Capture the cell that displays the provided text and extract its [X, Y] central coordinate. 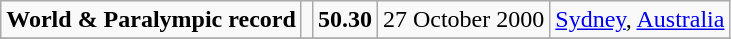
50.30 [344, 20]
Sydney, Australia [640, 20]
World & Paralympic record [152, 20]
27 October 2000 [463, 20]
